Provide the [X, Y] coordinate of the cell's center where the given text is located.  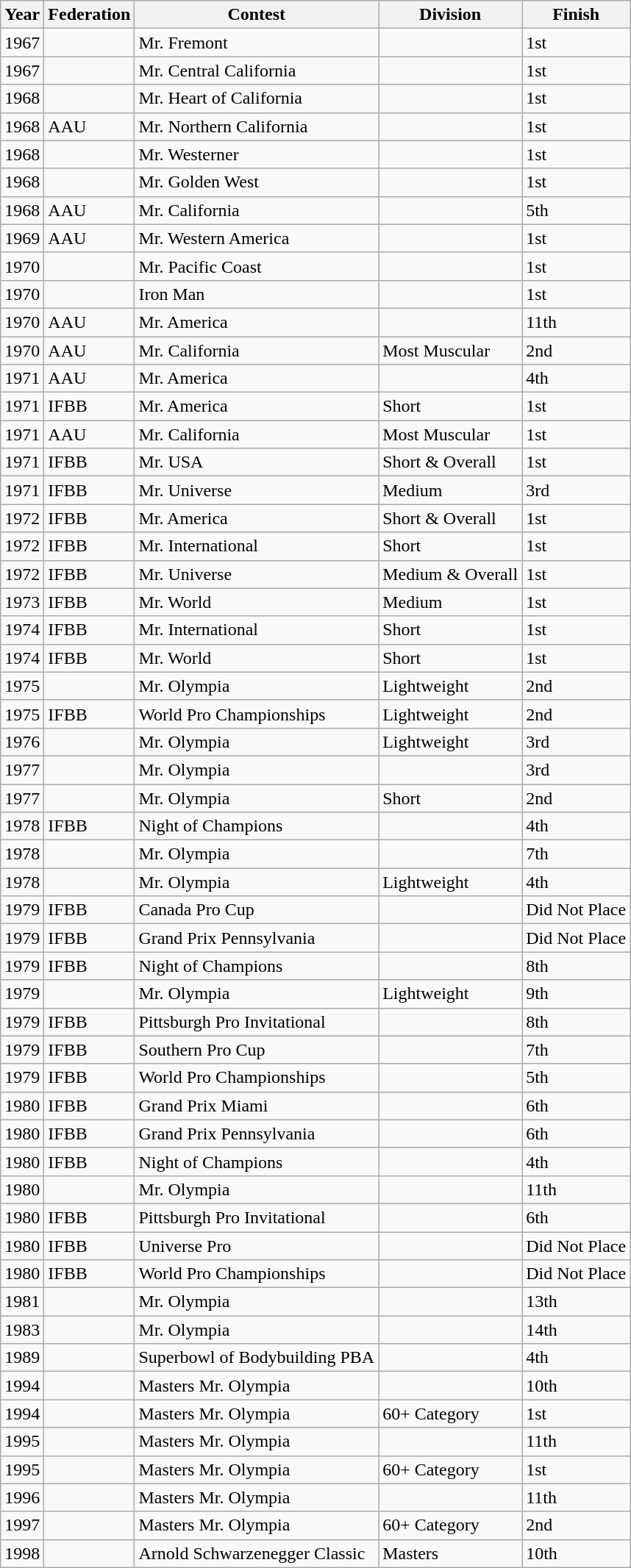
Mr. Golden West [257, 182]
Contest [257, 15]
Mr. Central California [257, 71]
1997 [22, 1525]
Medium & Overall [450, 574]
Mr. Heart of California [257, 99]
1998 [22, 1553]
Mr. Northern California [257, 126]
Iron Man [257, 294]
9th [577, 994]
1976 [22, 742]
1981 [22, 1302]
Finish [577, 15]
Mr. Fremont [257, 43]
1996 [22, 1497]
Mr. Western America [257, 238]
14th [577, 1330]
Grand Prix Miami [257, 1106]
Federation [90, 15]
Mr. USA [257, 462]
Division [450, 15]
Masters [450, 1553]
Universe Pro [257, 1246]
1973 [22, 602]
Mr. Pacific Coast [257, 266]
13th [577, 1302]
Southern Pro Cup [257, 1050]
Canada Pro Cup [257, 910]
Arnold Schwarzenegger Classic [257, 1553]
Superbowl of Bodybuilding PBA [257, 1358]
Year [22, 15]
1989 [22, 1358]
1983 [22, 1330]
Mr. Westerner [257, 154]
1969 [22, 238]
